Capture the cell that displays the provided text and extract its (X, Y) central coordinate. 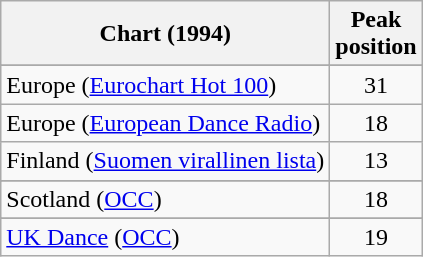
19 (376, 237)
31 (376, 85)
Finland (Suomen virallinen lista) (166, 161)
Scotland (OCC) (166, 199)
Europe (European Dance Radio) (166, 123)
Europe (Eurochart Hot 100) (166, 85)
UK Dance (OCC) (166, 237)
Chart (1994) (166, 34)
Peakposition (376, 34)
13 (376, 161)
